Determine the [x, y] coordinate at the center of the cell enclosing the given text.  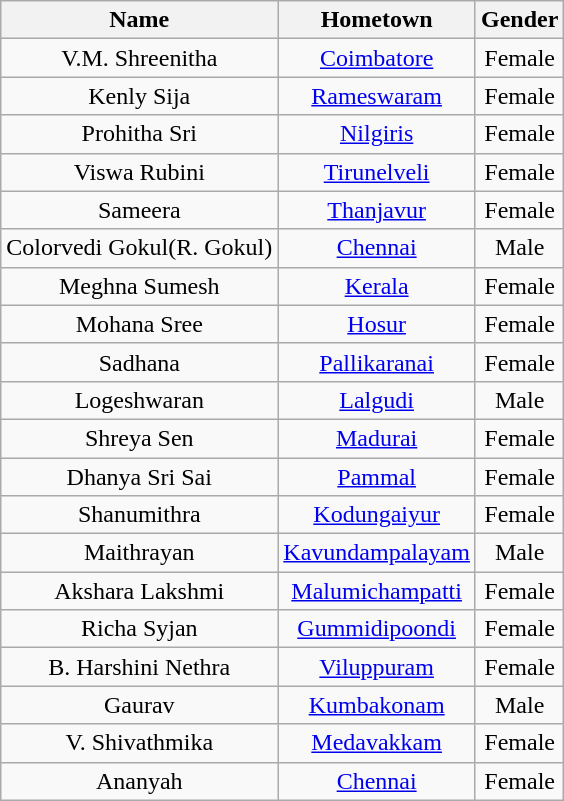
Logeshwaran [140, 400]
Madurai [377, 438]
Thanjavur [377, 210]
Coimbatore [377, 58]
Hosur [377, 324]
Prohitha Sri [140, 134]
Nilgiris [377, 134]
Kenly Sija [140, 96]
Rameswaram [377, 96]
Gummidipoondi [377, 629]
Pallikaranai [377, 362]
Malumichampatti [377, 591]
Meghna Sumesh [140, 286]
V. Shivathmika [140, 743]
Maithrayan [140, 553]
V.M. Shreenitha [140, 58]
Kerala [377, 286]
Kumbakonam [377, 705]
Name [140, 20]
Shreya Sen [140, 438]
Kavundampalayam [377, 553]
Pammal [377, 477]
Hometown [377, 20]
Viswa Rubini [140, 172]
Lalgudi [377, 400]
Richa Syjan [140, 629]
Sameera [140, 210]
B. Harshini Nethra [140, 667]
Viluppuram [377, 667]
Colorvedi Gokul(R. Gokul) [140, 248]
Dhanya Sri Sai [140, 477]
Sadhana [140, 362]
Gaurav [140, 705]
Ananyah [140, 781]
Shanumithra [140, 515]
Kodungaiyur [377, 515]
Gender [519, 20]
Akshara Lakshmi [140, 591]
Tirunelveli [377, 172]
Medavakkam [377, 743]
Mohana Sree [140, 324]
